Search for the cell housing the specified text and yield its (X, Y) center coordinate. 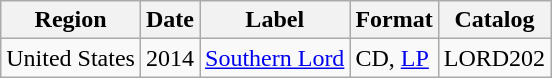
LORD202 (494, 58)
Format (394, 20)
CD, LP (394, 58)
Date (170, 20)
Label (275, 20)
United States (71, 58)
Southern Lord (275, 58)
2014 (170, 58)
Region (71, 20)
Catalog (494, 20)
